Locate the cell with the specified text and output its [X, Y] center coordinate. 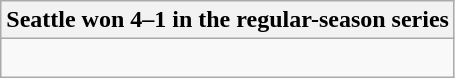
Seattle won 4–1 in the regular-season series [228, 20]
